Scan for the cell matching the given text and deliver its (X, Y) coordinate at center. 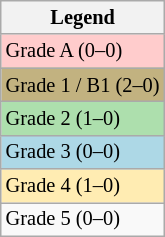
Grade 3 (0–0) (83, 152)
Legend (83, 17)
Grade A (0–0) (83, 51)
Grade 5 (0–0) (83, 219)
Grade 1 / B1 (2–0) (83, 85)
Grade 2 (1–0) (83, 118)
Grade 4 (1–0) (83, 186)
